Return [x, y] of the center of cell containing provided text 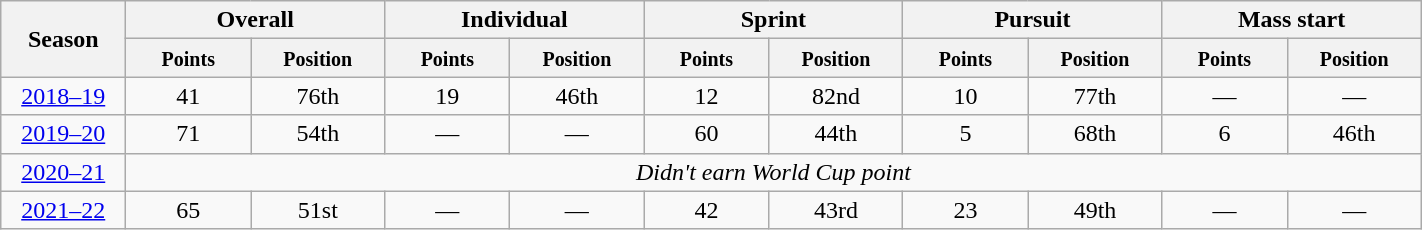
Season [64, 39]
Individual [514, 20]
41 [188, 96]
44th [836, 134]
68th [1095, 134]
51st [318, 210]
Sprint [774, 20]
10 [966, 96]
Pursuit [1032, 20]
12 [706, 96]
60 [706, 134]
42 [706, 210]
77th [1095, 96]
65 [188, 210]
6 [1224, 134]
5 [966, 134]
82nd [836, 96]
Didn't earn World Cup point [774, 172]
Mass start [1292, 20]
2018–19 [64, 96]
2021–22 [64, 210]
2019–20 [64, 134]
19 [448, 96]
Overall [256, 20]
71 [188, 134]
76th [318, 96]
2020–21 [64, 172]
23 [966, 210]
49th [1095, 210]
54th [318, 134]
43rd [836, 210]
